Capture the cell that displays the provided text and extract its [x, y] central coordinate. 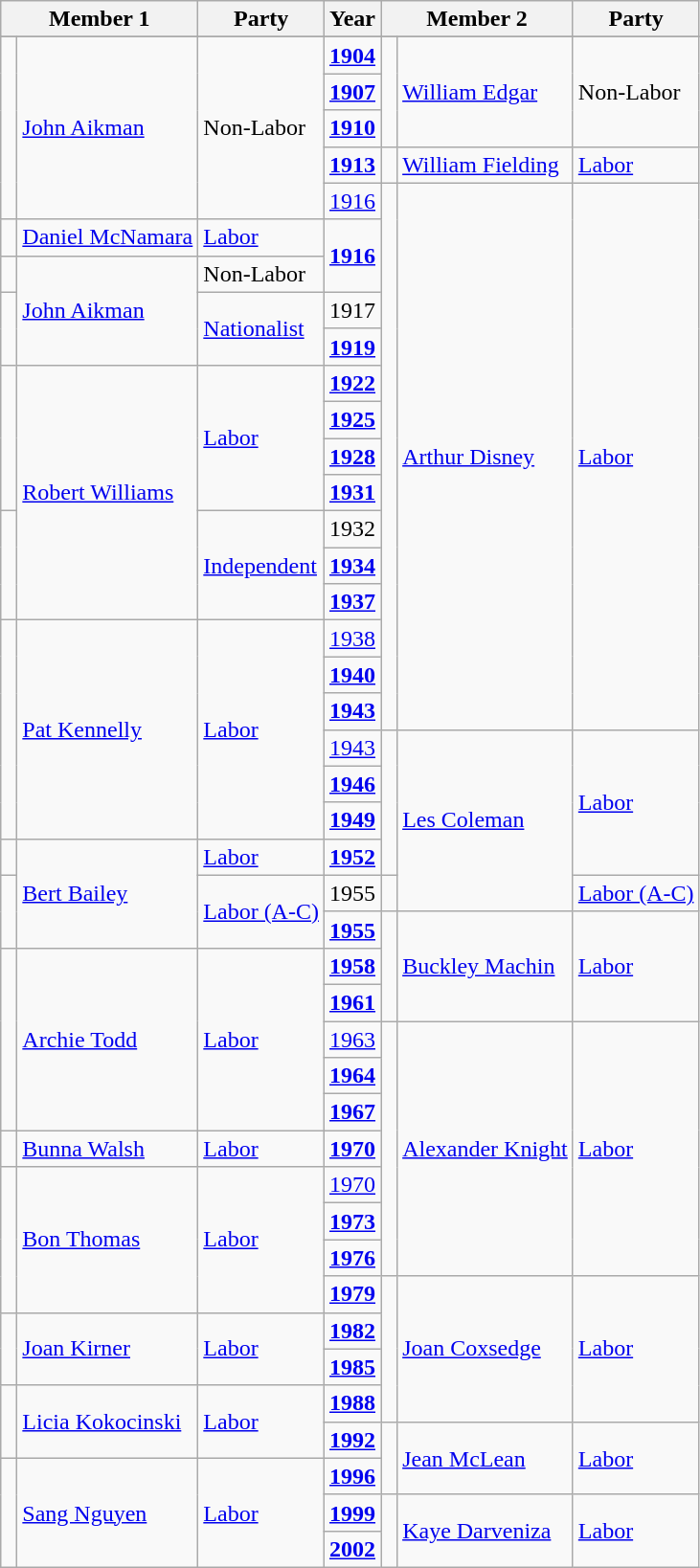
1949 [352, 820]
1932 [352, 529]
Kaye Darveniza [485, 1531]
1919 [352, 347]
1946 [352, 784]
1940 [352, 675]
Member 1 [100, 19]
Archie Todd [107, 1039]
Nationalist [261, 328]
Jean McLean [485, 1458]
Joan Coxsedge [485, 1349]
1988 [352, 1403]
William Edgar [485, 92]
Buckley Machin [485, 966]
1904 [352, 56]
1999 [352, 1512]
1973 [352, 1221]
1958 [352, 966]
1928 [352, 457]
Licia Kokocinski [107, 1422]
1907 [352, 92]
Year [352, 19]
1934 [352, 566]
1992 [352, 1440]
1931 [352, 493]
1967 [352, 1112]
1985 [352, 1367]
Bon Thomas [107, 1240]
1961 [352, 1002]
1996 [352, 1476]
1922 [352, 383]
Sang Nguyen [107, 1512]
Independent [261, 566]
Joan Kirner [107, 1349]
1952 [352, 857]
1938 [352, 638]
Robert Williams [107, 492]
Pat Kennelly [107, 729]
1913 [352, 165]
1937 [352, 602]
2002 [352, 1549]
1982 [352, 1331]
Daniel McNamara [107, 237]
1963 [352, 1039]
Alexander Knight [485, 1148]
1910 [352, 128]
1976 [352, 1258]
Bert Bailey [107, 893]
Member 2 [477, 19]
1917 [352, 310]
Arthur Disney [485, 456]
William Fielding [485, 165]
1925 [352, 419]
Les Coleman [485, 820]
1979 [352, 1294]
Bunna Walsh [107, 1149]
1964 [352, 1076]
